Locate the cell with the specified text and output its [x, y] center coordinate. 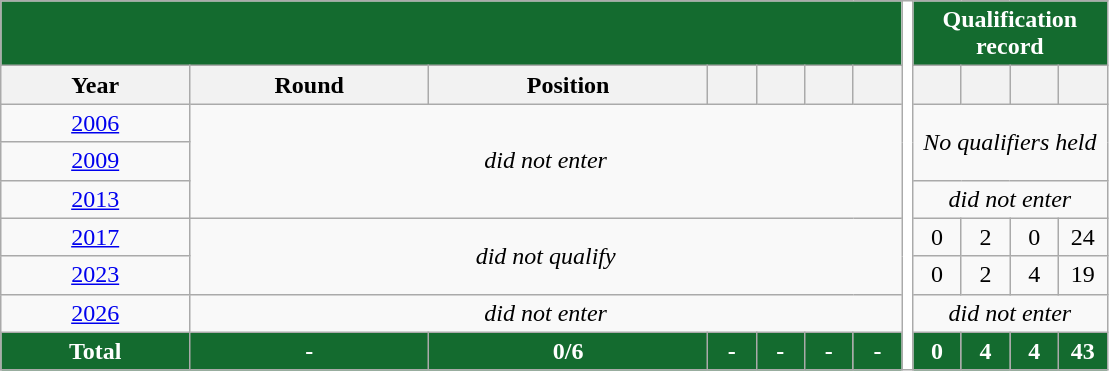
2023 [96, 275]
2017 [96, 237]
2006 [96, 123]
24 [1082, 237]
2026 [96, 313]
Total [96, 351]
Position [568, 85]
19 [1082, 275]
0/6 [568, 351]
2013 [96, 199]
No qualifiers held [1010, 142]
2009 [96, 161]
did not qualify [546, 256]
Year [96, 85]
43 [1082, 351]
Round [310, 85]
Qualification record [1010, 34]
